Provide the (X, Y) coordinate of the cell's center where the given text is located.  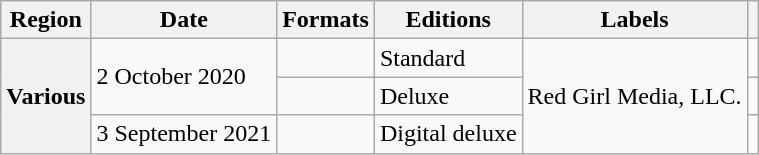
2 October 2020 (184, 77)
Standard (448, 58)
Formats (326, 20)
Editions (448, 20)
Deluxe (448, 96)
Various (46, 96)
Digital deluxe (448, 134)
Date (184, 20)
Region (46, 20)
Red Girl Media, LLC. (634, 96)
Labels (634, 20)
3 September 2021 (184, 134)
